For the text-containing cell, return its midpoint in [X, Y] coordinate format. 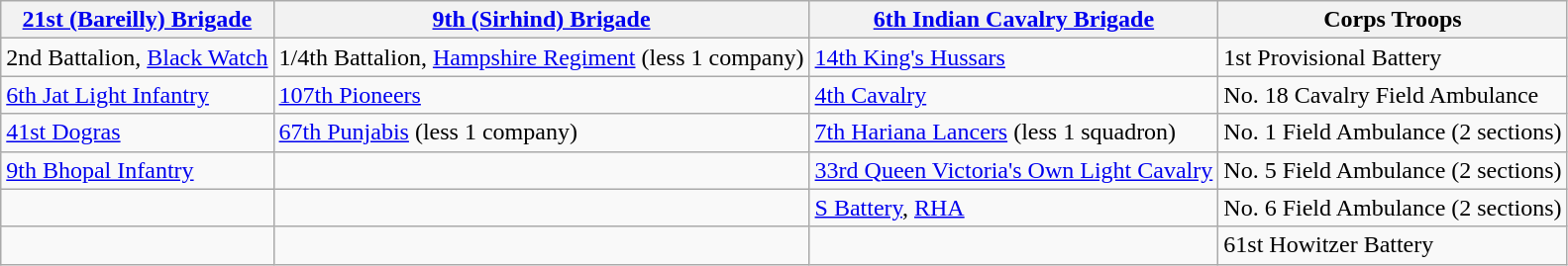
61st Howitzer Battery [1393, 245]
107th Pioneers [541, 95]
33rd Queen Victoria's Own Light Cavalry [1014, 170]
No. 6 Field Ambulance (2 sections) [1393, 208]
21st (Bareilly) Brigade [137, 20]
4th Cavalry [1014, 95]
No. 5 Field Ambulance (2 sections) [1393, 170]
6th Indian Cavalry Brigade [1014, 20]
7th Hariana Lancers (less 1 squadron) [1014, 133]
No. 1 Field Ambulance (2 sections) [1393, 133]
No. 18 Cavalry Field Ambulance [1393, 95]
9th Bhopal Infantry [137, 170]
9th (Sirhind) Brigade [541, 20]
67th Punjabis (less 1 company) [541, 133]
41st Dogras [137, 133]
14th King's Hussars [1014, 57]
6th Jat Light Infantry [137, 95]
1/4th Battalion, Hampshire Regiment (less 1 company) [541, 57]
Corps Troops [1393, 20]
S Battery, RHA [1014, 208]
2nd Battalion, Black Watch [137, 57]
1st Provisional Battery [1393, 57]
